Identify which cell holds the provided text, then report its (x, y) central coordinate. 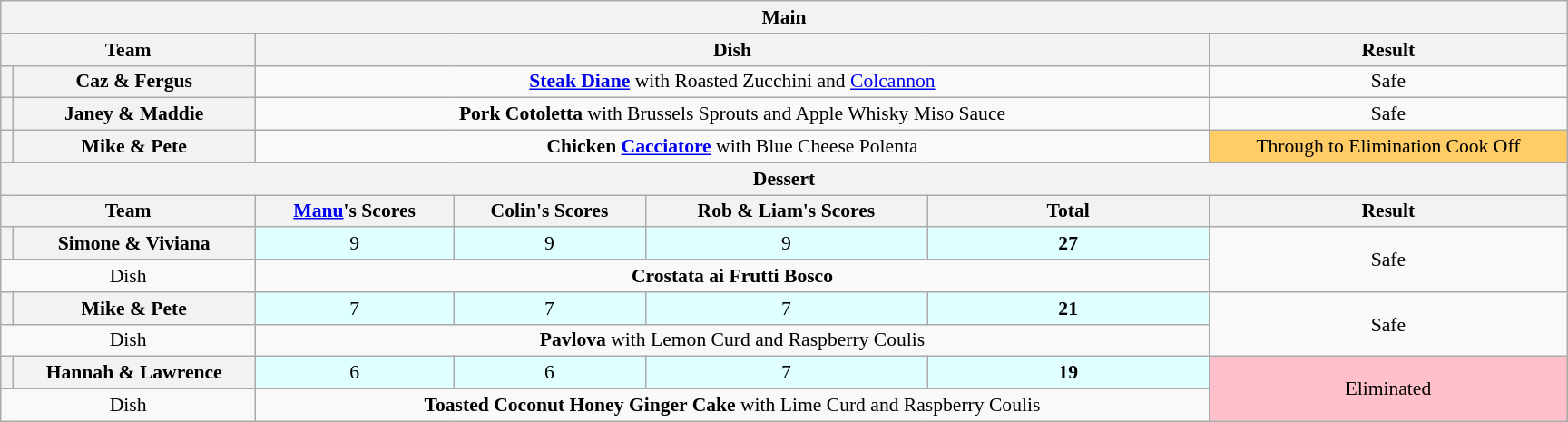
Through to Elimination Cook Off (1388, 147)
Pork Cotoletta with Brussels Sprouts and Apple Whisky Miso Sauce (731, 114)
Hannah & Lawrence (134, 373)
Crostata ai Frutti Bosco (731, 276)
Pavlova with Lemon Curd and Raspberry Coulis (731, 340)
19 (1069, 373)
Dessert (784, 179)
Total (1069, 211)
Main (784, 17)
Steak Diane with Roasted Zucchini and Colcannon (731, 82)
Caz & Fergus (134, 82)
21 (1069, 309)
27 (1069, 244)
Chicken Cacciatore with Blue Cheese Polenta (731, 147)
Colin's Scores (550, 211)
Rob & Liam's Scores (786, 211)
Manu's Scores (354, 211)
Toasted Coconut Honey Ginger Cake with Lime Curd and Raspberry Coulis (731, 406)
Janey & Maddie (134, 114)
Eliminated (1388, 388)
Simone & Viviana (134, 244)
